Return the (x, y) coordinate for the center point of the cell that contains the specified text.  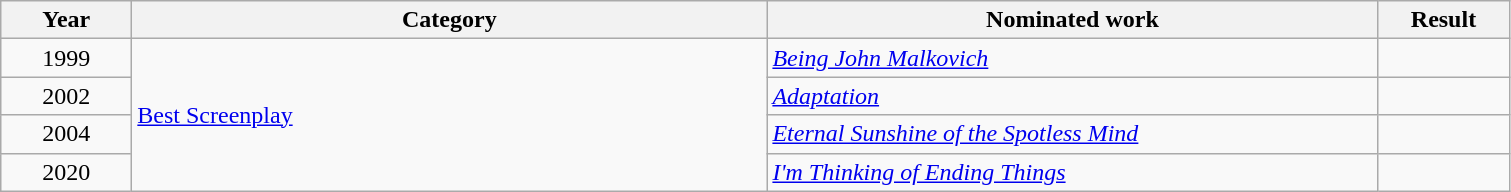
2004 (66, 134)
Result (1444, 20)
2002 (66, 96)
Adaptation (1072, 96)
Eternal Sunshine of the Spotless Mind (1072, 134)
Nominated work (1072, 20)
Best Screenplay (450, 115)
1999 (66, 58)
Category (450, 20)
I'm Thinking of Ending Things (1072, 172)
Being John Malkovich (1072, 58)
Year (66, 20)
2020 (66, 172)
